Return (X, Y) of the center of cell containing provided text 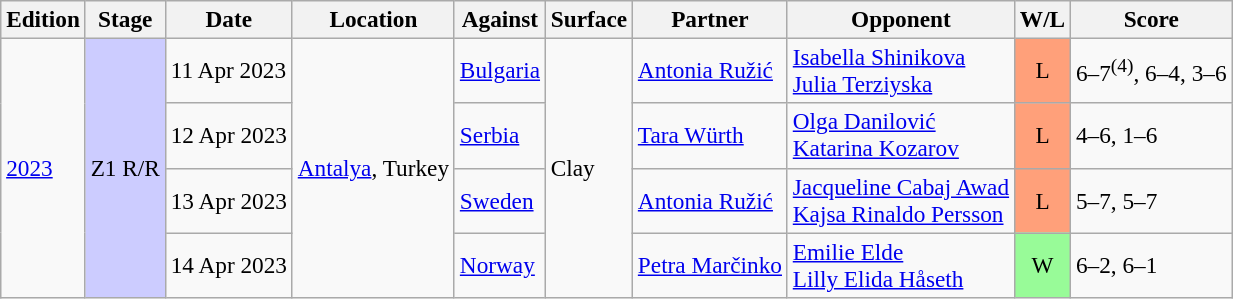
Stage (125, 19)
Emilie EldeLilly Elida Håseth (900, 264)
Edition (44, 19)
Isabella ShinikovaJulia Terziyska (900, 70)
Location (373, 19)
Petra Marčinko (710, 264)
13 Apr 2023 (228, 200)
Serbia (500, 136)
Surface (588, 19)
Against (500, 19)
W/L (1042, 19)
Z1 R/R (125, 168)
Partner (710, 19)
2023 (44, 168)
Norway (500, 264)
Antalya, Turkey (373, 168)
Clay (588, 168)
Bulgaria (500, 70)
Date (228, 19)
14 Apr 2023 (228, 264)
11 Apr 2023 (228, 70)
6–2, 6–1 (1152, 264)
4–6, 1–6 (1152, 136)
6–7(4), 6–4, 3–6 (1152, 70)
12 Apr 2023 (228, 136)
W (1042, 264)
Sweden (500, 200)
Tara Würth (710, 136)
Score (1152, 19)
Olga DanilovićKatarina Kozarov (900, 136)
Jacqueline Cabaj AwadKajsa Rinaldo Persson (900, 200)
5–7, 5–7 (1152, 200)
Opponent (900, 19)
